Provide the [X, Y] coordinate of the cell's center where the given text is located.  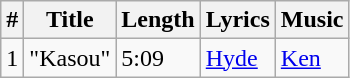
Hyde [238, 58]
Lyrics [238, 20]
Ken [312, 58]
1 [12, 58]
5:09 [158, 58]
Length [158, 20]
Music [312, 20]
# [12, 20]
"Kasou" [70, 58]
Title [70, 20]
